Output the (x, y) coordinate of the center of the cell containing the given text.  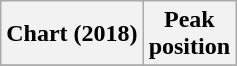
Peakposition (189, 34)
Chart (2018) (72, 34)
